Find where the given text appears and provide that cell's center as [x, y] coordinate. 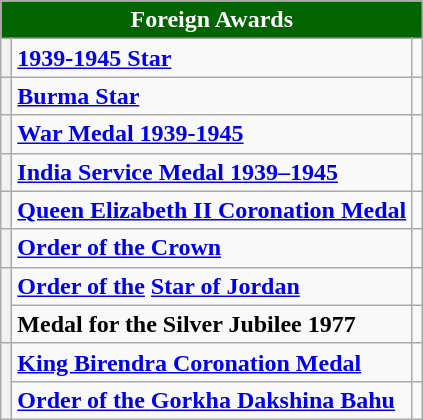
Order of the Crown [212, 248]
Foreign Awards [212, 20]
1939-1945 Star [212, 58]
Order of the Star of Jordan [212, 286]
Burma Star [212, 96]
War Medal 1939-1945 [212, 134]
Queen Elizabeth II Coronation Medal [212, 210]
Order of the Gorkha Dakshina Bahu [212, 400]
Medal for the Silver Jubilee 1977 [212, 324]
King Birendra Coronation Medal [212, 362]
India Service Medal 1939–1945 [212, 172]
